Capture the cell that displays the provided text and extract its [x, y] central coordinate. 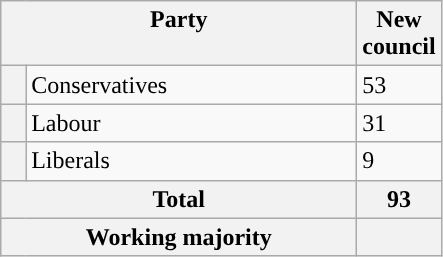
Labour [192, 123]
53 [399, 85]
93 [399, 199]
31 [399, 123]
Liberals [192, 161]
Total [179, 199]
9 [399, 161]
Working majority [179, 237]
Party [179, 34]
New council [399, 34]
Conservatives [192, 85]
